For the text-containing cell, return its midpoint in [x, y] coordinate format. 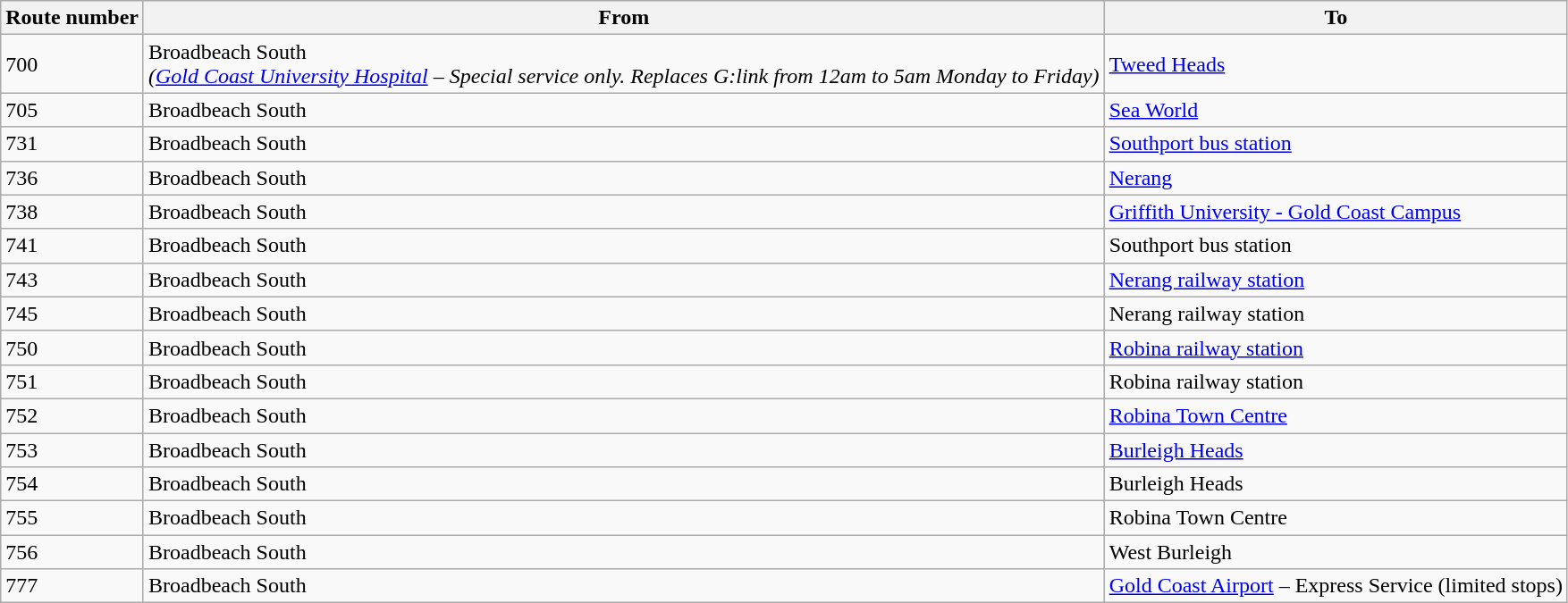
Griffith University - Gold Coast Campus [1336, 212]
Nerang [1336, 178]
750 [72, 348]
753 [72, 449]
Tweed Heads [1336, 64]
736 [72, 178]
Route number [72, 18]
738 [72, 212]
To [1336, 18]
743 [72, 280]
705 [72, 110]
731 [72, 144]
777 [72, 586]
741 [72, 246]
700 [72, 64]
756 [72, 552]
Sea World [1336, 110]
From [624, 18]
755 [72, 518]
745 [72, 314]
Broadbeach South(Gold Coast University Hospital – Special service only. Replaces G:link from 12am to 5am Monday to Friday) [624, 64]
West Burleigh [1336, 552]
754 [72, 484]
Gold Coast Airport – Express Service (limited stops) [1336, 586]
751 [72, 381]
752 [72, 415]
